Search for the cell housing the specified text and yield its [X, Y] center coordinate. 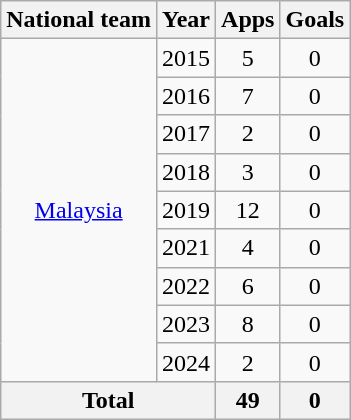
Apps [248, 20]
Year [186, 20]
2018 [186, 172]
2022 [186, 286]
49 [248, 400]
Malaysia [79, 210]
2017 [186, 134]
8 [248, 324]
Goals [315, 20]
Total [108, 400]
2016 [186, 96]
2015 [186, 58]
2024 [186, 362]
4 [248, 248]
2021 [186, 248]
5 [248, 58]
National team [79, 20]
7 [248, 96]
12 [248, 210]
2019 [186, 210]
2023 [186, 324]
3 [248, 172]
6 [248, 286]
